Return (X, Y) of the center of cell containing provided text 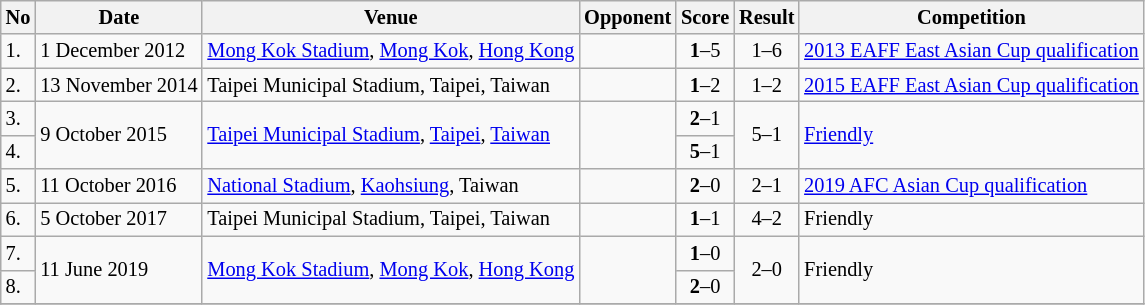
11 October 2016 (118, 186)
1–5 (705, 51)
11 June 2019 (118, 270)
2019 AFC Asian Cup qualification (971, 186)
1. (18, 51)
1–0 (705, 253)
No (18, 17)
9 October 2015 (118, 134)
Opponent (628, 17)
National Stadium, Kaohsiung, Taiwan (390, 186)
2. (18, 85)
8. (18, 287)
4–2 (766, 219)
5 October 2017 (118, 219)
3. (18, 118)
Venue (390, 17)
1 December 2012 (118, 51)
6. (18, 219)
1–6 (766, 51)
2013 EAFF East Asian Cup qualification (971, 51)
5. (18, 186)
Date (118, 17)
13 November 2014 (118, 85)
7. (18, 253)
4. (18, 152)
2015 EAFF East Asian Cup qualification (971, 85)
Competition (971, 17)
1–1 (705, 219)
Score (705, 17)
Result (766, 17)
